Search for the cell housing the specified text and yield its [X, Y] center coordinate. 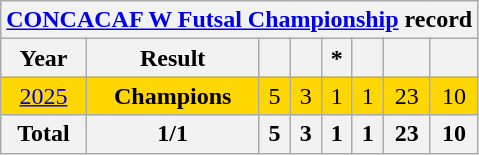
Result [172, 58]
1/1 [172, 134]
2025 [44, 96]
Total [44, 134]
* [336, 58]
Champions [172, 96]
CONCACAF W Futsal Championship record [240, 20]
Year [44, 58]
